Locate the cell with the specified text and output its (x, y) center coordinate. 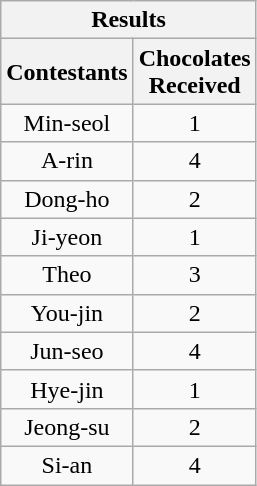
Theo (67, 275)
Contestants (67, 72)
Results (128, 20)
Ji-yeon (67, 237)
Min-seol (67, 123)
Jun-seo (67, 351)
Dong-ho (67, 199)
You-jin (67, 313)
Jeong-su (67, 427)
Si-an (67, 465)
3 (194, 275)
ChocolatesReceived (194, 72)
Hye-jin (67, 389)
A-rin (67, 161)
